Extract the [x, y] coordinate from the center of the cell holding the provided text.  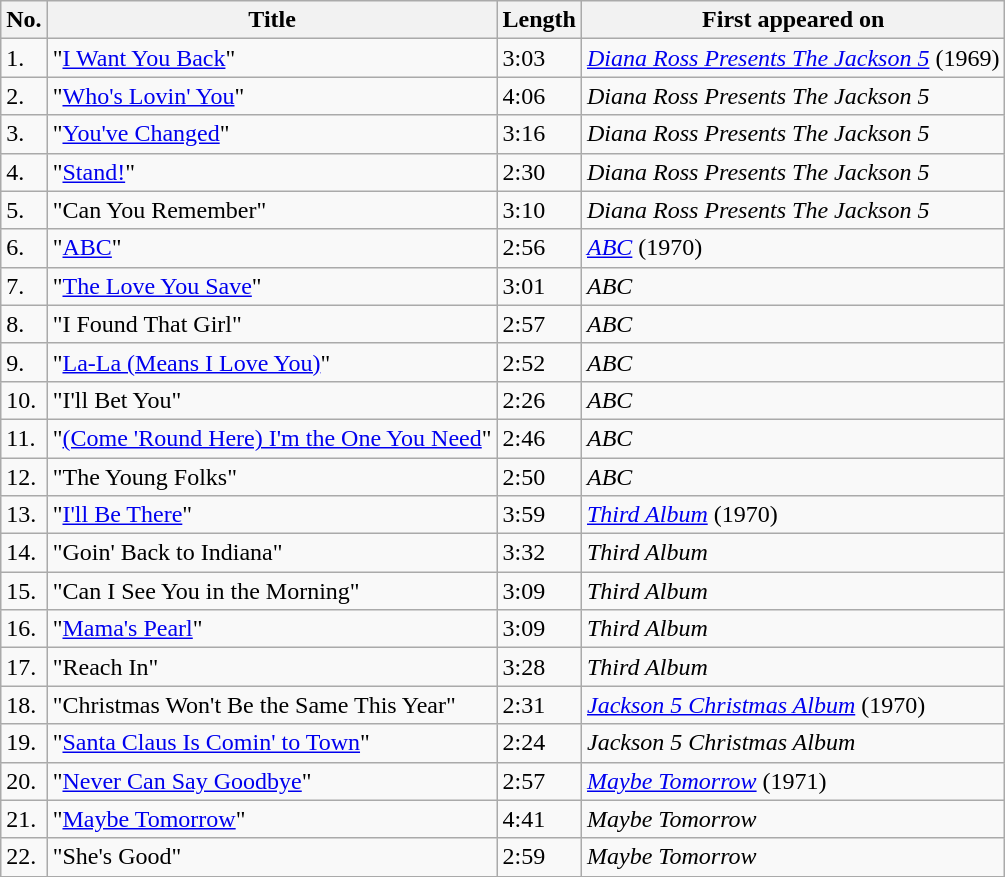
"Never Can Say Goodbye" [272, 781]
19. [24, 743]
3. [24, 134]
2:52 [539, 362]
"She's Good" [272, 857]
"Christmas Won't Be the Same This Year" [272, 705]
1. [24, 58]
10. [24, 400]
3:16 [539, 134]
"I'll Be There" [272, 515]
2:26 [539, 400]
17. [24, 667]
2. [24, 96]
"(Come 'Round Here) I'm the One You Need" [272, 438]
Title [272, 20]
3:59 [539, 515]
Third Album (1970) [792, 515]
2:24 [539, 743]
6. [24, 248]
4. [24, 172]
3:28 [539, 667]
Jackson 5 Christmas Album (1970) [792, 705]
"I'll Bet You" [272, 400]
"Mama's Pearl" [272, 629]
8. [24, 324]
No. [24, 20]
"The Love You Save" [272, 286]
"You've Changed" [272, 134]
"Stand!" [272, 172]
First appeared on [792, 20]
9. [24, 362]
"Santa Claus Is Comin' to Town" [272, 743]
15. [24, 591]
"Can You Remember" [272, 210]
2:31 [539, 705]
"I Found That Girl" [272, 324]
"The Young Folks" [272, 477]
12. [24, 477]
"I Want You Back" [272, 58]
Jackson 5 Christmas Album [792, 743]
14. [24, 553]
2:30 [539, 172]
4:41 [539, 819]
20. [24, 781]
Maybe Tomorrow (1971) [792, 781]
22. [24, 857]
5. [24, 210]
13. [24, 515]
2:59 [539, 857]
ABC (1970) [792, 248]
"Maybe Tomorrow" [272, 819]
2:56 [539, 248]
"Who's Lovin' You" [272, 96]
2:46 [539, 438]
3:10 [539, 210]
18. [24, 705]
Length [539, 20]
3:32 [539, 553]
3:01 [539, 286]
"Goin' Back to Indiana" [272, 553]
21. [24, 819]
7. [24, 286]
Diana Ross Presents The Jackson 5 (1969) [792, 58]
"Can I See You in the Morning" [272, 591]
11. [24, 438]
16. [24, 629]
2:50 [539, 477]
3:03 [539, 58]
"La-La (Means I Love You)" [272, 362]
4:06 [539, 96]
"Reach In" [272, 667]
"ABC" [272, 248]
